Detect which cell encompasses the target text, then output its [x, y] center coordinate. 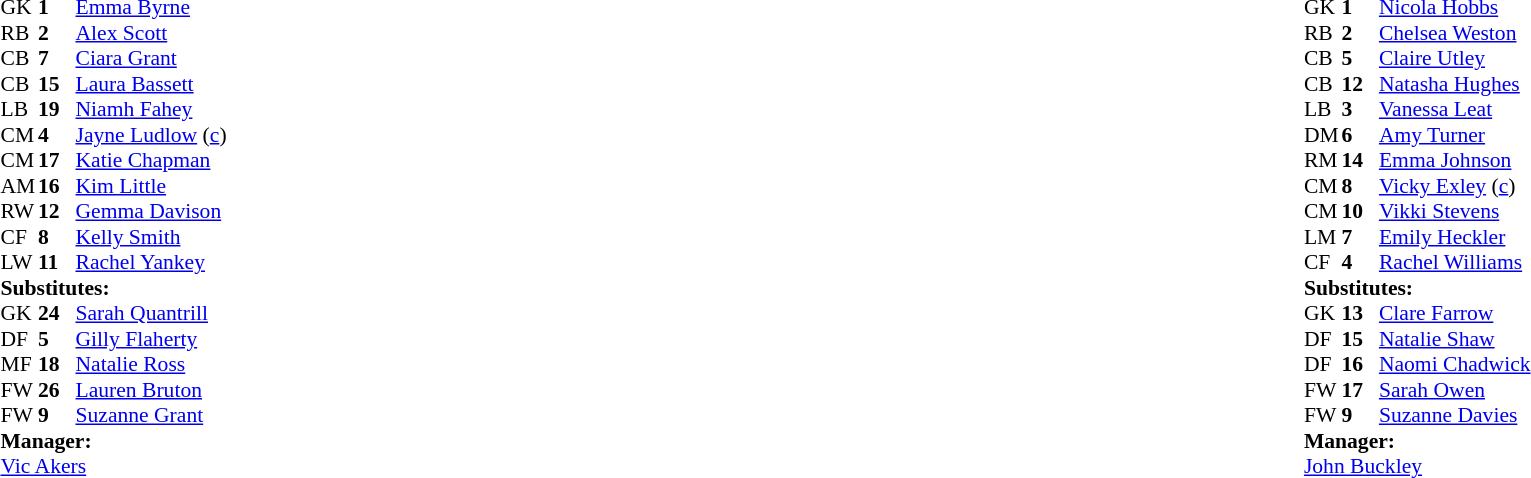
6 [1360, 135]
11 [57, 263]
Claire Utley [1455, 59]
RW [19, 211]
Natalie Ross [152, 365]
Sarah Quantrill [152, 313]
3 [1360, 109]
Rachel Yankey [152, 263]
Laura Bassett [152, 84]
Lauren Bruton [152, 390]
LW [19, 263]
Jayne Ludlow (c) [152, 135]
RM [1323, 161]
MF [19, 365]
Chelsea Weston [1455, 33]
Naomi Chadwick [1455, 365]
Kim Little [152, 186]
Emma Johnson [1455, 161]
Suzanne Grant [152, 415]
Gemma Davison [152, 211]
13 [1360, 313]
Clare Farrow [1455, 313]
14 [1360, 161]
Kelly Smith [152, 237]
Katie Chapman [152, 161]
Gilly Flaherty [152, 339]
Alex Scott [152, 33]
DM [1323, 135]
19 [57, 109]
10 [1360, 211]
AM [19, 186]
26 [57, 390]
Emily Heckler [1455, 237]
Sarah Owen [1455, 390]
Suzanne Davies [1455, 415]
24 [57, 313]
LM [1323, 237]
Rachel Williams [1455, 263]
Niamh Fahey [152, 109]
Natasha Hughes [1455, 84]
Vicky Exley (c) [1455, 186]
18 [57, 365]
Natalie Shaw [1455, 339]
Amy Turner [1455, 135]
Vanessa Leat [1455, 109]
Vikki Stevens [1455, 211]
Ciara Grant [152, 59]
